Return the [x, y] coordinate for the center point of the cell that contains the specified text.  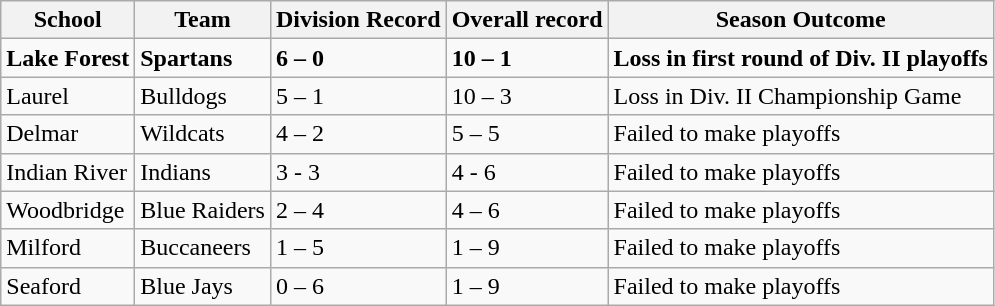
4 – 6 [527, 210]
Laurel [68, 96]
School [68, 20]
Team [203, 20]
Milford [68, 248]
Buccaneers [203, 248]
10 – 3 [527, 96]
Overall record [527, 20]
Loss in first round of Div. II playoffs [800, 58]
Season Outcome [800, 20]
Wildcats [203, 134]
Blue Jays [203, 286]
4 – 2 [358, 134]
Woodbridge [68, 210]
Lake Forest [68, 58]
6 – 0 [358, 58]
Loss in Div. II Championship Game [800, 96]
1 – 5 [358, 248]
5 – 1 [358, 96]
Delmar [68, 134]
Division Record [358, 20]
2 – 4 [358, 210]
3 - 3 [358, 172]
Bulldogs [203, 96]
Indians [203, 172]
0 – 6 [358, 286]
4 - 6 [527, 172]
Indian River [68, 172]
10 – 1 [527, 58]
5 – 5 [527, 134]
Seaford [68, 286]
Blue Raiders [203, 210]
Spartans [203, 58]
